Return the (x, y) coordinate for the center point of the cell that contains the specified text.  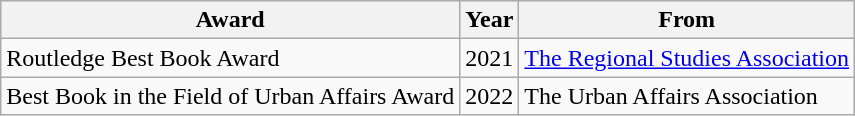
The Regional Studies Association (687, 58)
Best Book in the Field of Urban Affairs Award (230, 96)
From (687, 20)
2022 (490, 96)
Award (230, 20)
2021 (490, 58)
The Urban Affairs Association (687, 96)
Year (490, 20)
Routledge Best Book Award (230, 58)
